Find where the given text appears and provide that cell's center as [x, y] coordinate. 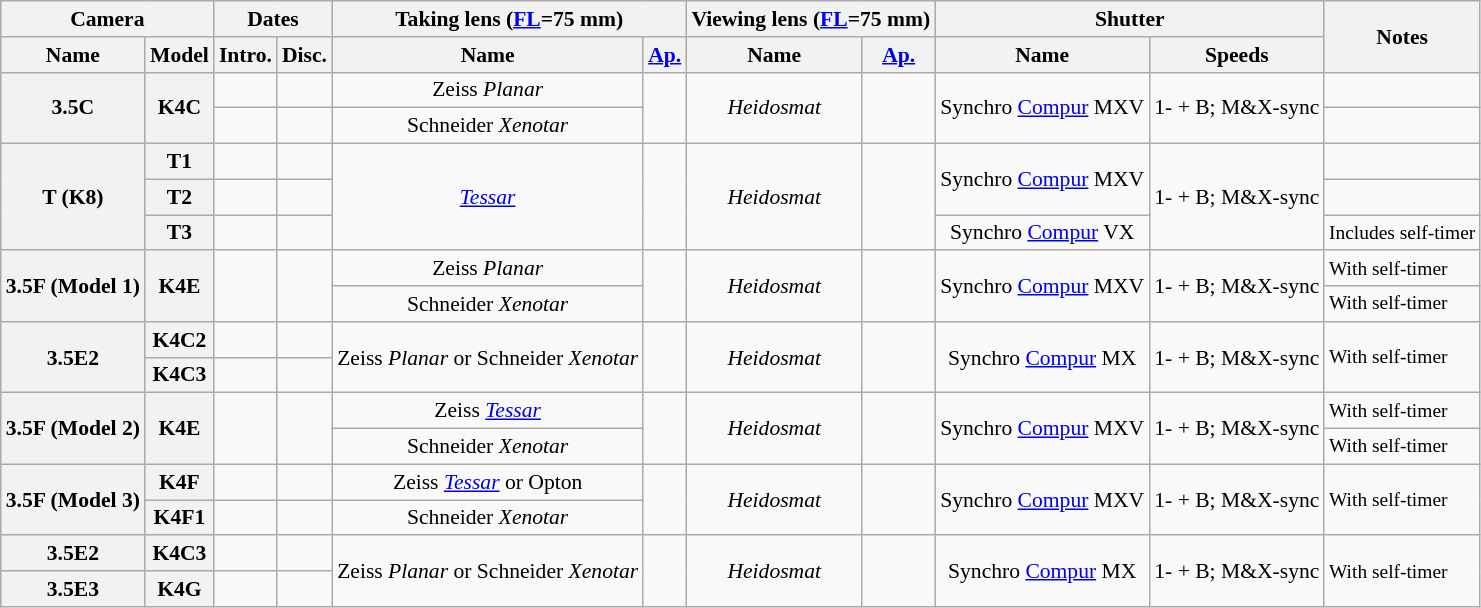
T (K8) [73, 198]
3.5C [73, 108]
Speeds [1236, 55]
3.5E3 [73, 589]
Taking lens (FL=75 mm) [509, 19]
Zeiss Tessar or Opton [488, 482]
3.5F (Model 3) [73, 500]
K4F [180, 482]
Viewing lens (FL=75 mm) [810, 19]
Synchro Compur VX [1042, 233]
Shutter [1130, 19]
Disc. [304, 55]
Tessar [488, 198]
K4C2 [180, 340]
Notes [1402, 36]
Model [180, 55]
K4C [180, 108]
K4G [180, 589]
3.5F (Model 2) [73, 428]
T3 [180, 233]
T2 [180, 197]
Intro. [246, 55]
3.5F (Model 1) [73, 286]
Zeiss Tessar [488, 411]
K4F1 [180, 518]
Camera [108, 19]
T1 [180, 162]
Includes self-timer [1402, 233]
Dates [273, 19]
